Detect which cell encompasses the target text, then output its (X, Y) center coordinate. 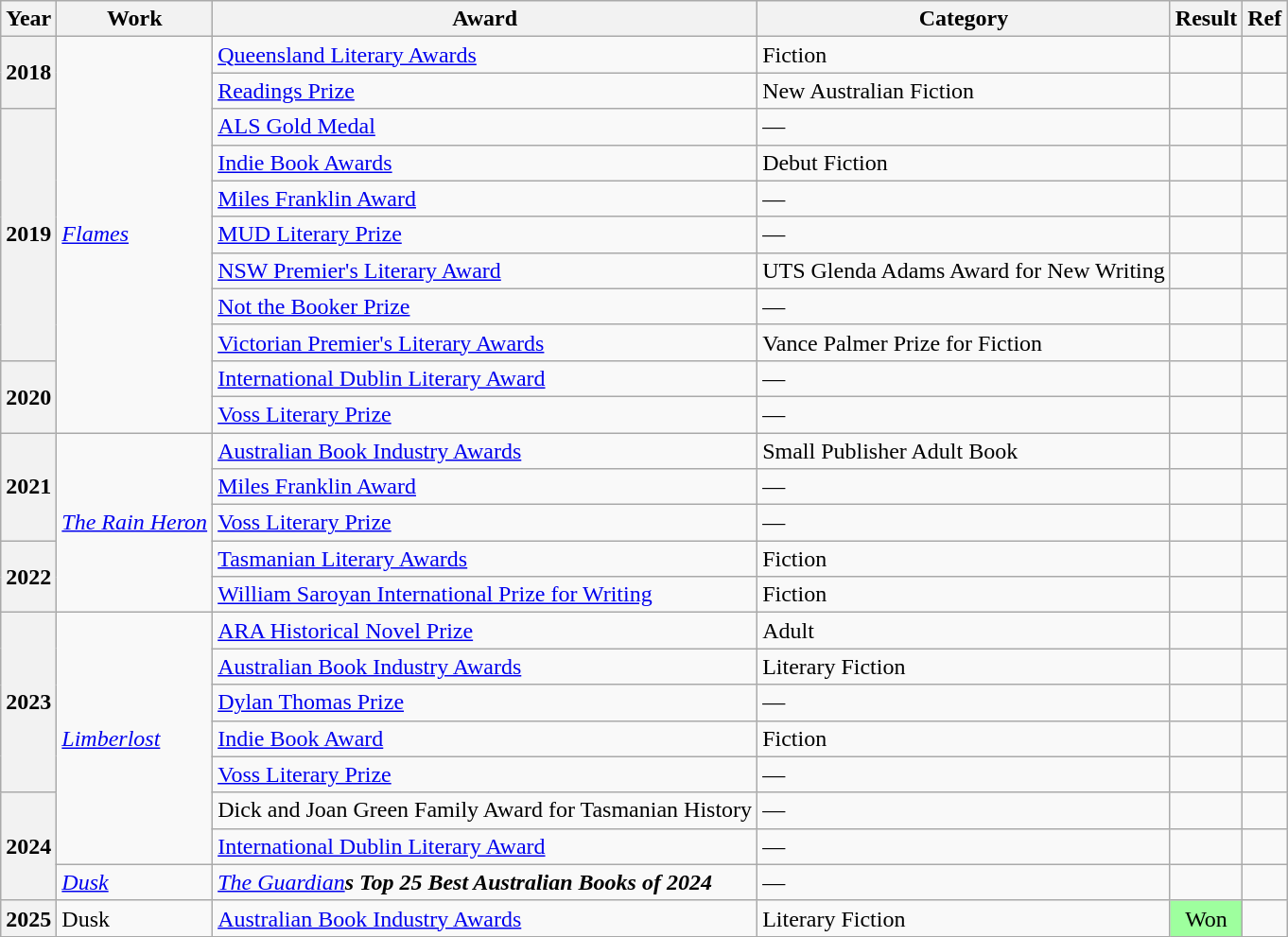
Victorian Premier's Literary Awards (485, 342)
2019 (28, 234)
Small Publisher Adult Book (965, 451)
Flames (134, 234)
Indie Book Award (485, 738)
Ref (1265, 19)
Indie Book Awards (485, 163)
Category (965, 19)
2018 (28, 73)
Debut Fiction (965, 163)
2020 (28, 396)
Dick and Joan Green Family Award for Tasmanian History (485, 810)
Work (134, 19)
Won (1206, 918)
2025 (28, 918)
Dylan Thomas Prize (485, 703)
Adult (965, 631)
NSW Premier's Literary Award (485, 270)
The Guardians Top 25 Best Australian Books of 2024 (485, 882)
Vance Palmer Prize for Fiction (965, 342)
Year (28, 19)
Not the Booker Prize (485, 306)
Readings Prize (485, 91)
MUD Literary Prize (485, 234)
The Rain Heron (134, 523)
William Saroyan International Prize for Writing (485, 595)
Limberlost (134, 738)
Tasmanian Literary Awards (485, 559)
2021 (28, 487)
2023 (28, 703)
Award (485, 19)
ARA Historical Novel Prize (485, 631)
Queensland Literary Awards (485, 55)
New Australian Fiction (965, 91)
UTS Glenda Adams Award for New Writing (965, 270)
2022 (28, 577)
Result (1206, 19)
ALS Gold Medal (485, 127)
2024 (28, 846)
